Provide the [X, Y] coordinate of the cell's center where the given text is located.  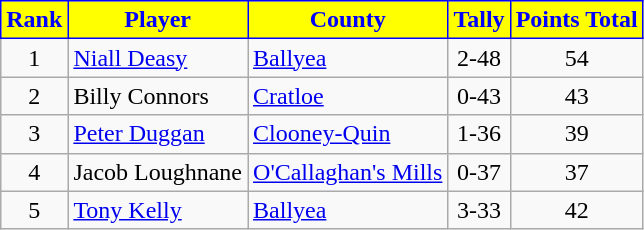
Jacob Loughnane [158, 172]
37 [576, 172]
Tally [479, 20]
0-43 [479, 96]
39 [576, 134]
Tony Kelly [158, 210]
Cratloe [348, 96]
3-33 [479, 210]
2 [34, 96]
1-36 [479, 134]
Rank [34, 20]
Billy Connors [158, 96]
3 [34, 134]
2-48 [479, 58]
1 [34, 58]
County [348, 20]
4 [34, 172]
Points Total [576, 20]
Player [158, 20]
Clooney-Quin [348, 134]
Niall Deasy [158, 58]
43 [576, 96]
0-37 [479, 172]
54 [576, 58]
42 [576, 210]
Peter Duggan [158, 134]
O'Callaghan's Mills [348, 172]
5 [34, 210]
